Return the (X, Y) coordinate for the center point of the cell that contains the specified text.  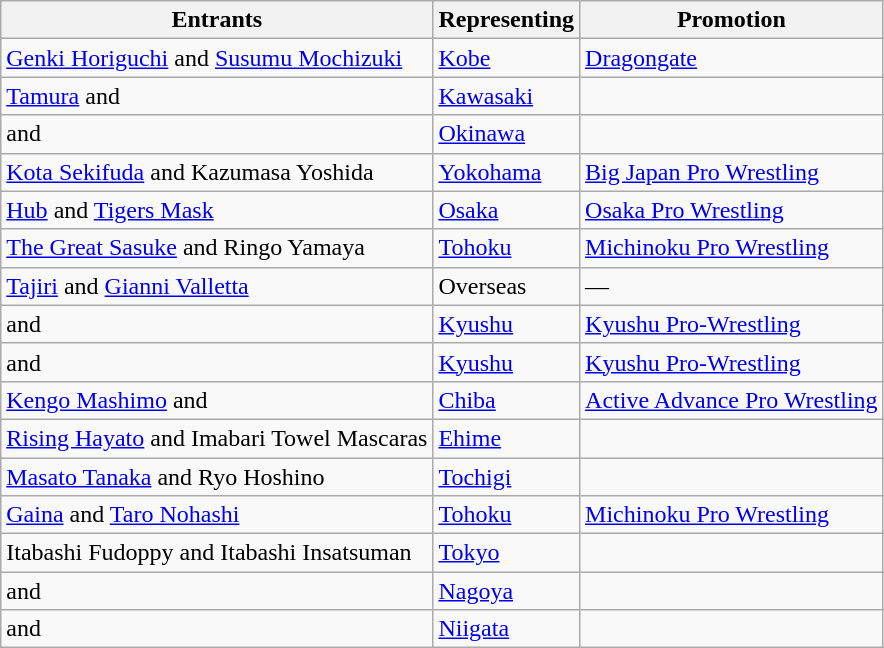
— (732, 286)
Entrants (217, 20)
Niigata (506, 629)
Tochigi (506, 477)
Genki Horiguchi and Susumu Mochizuki (217, 58)
Masato Tanaka and Ryo Hoshino (217, 477)
Osaka Pro Wrestling (732, 210)
Tokyo (506, 553)
Osaka (506, 210)
Ehime (506, 438)
Active Advance Pro Wrestling (732, 400)
Tajiri and Gianni Valletta (217, 286)
Kobe (506, 58)
The Great Sasuke and Ringo Yamaya (217, 248)
Big Japan Pro Wrestling (732, 172)
Overseas (506, 286)
Kota Sekifuda and Kazumasa Yoshida (217, 172)
Nagoya (506, 591)
Kawasaki (506, 96)
Rising Hayato and Imabari Towel Mascaras (217, 438)
Hub and Tigers Mask (217, 210)
Representing (506, 20)
Tamura and (217, 96)
Chiba (506, 400)
Dragongate (732, 58)
Okinawa (506, 134)
Gaina and Taro Nohashi (217, 515)
Itabashi Fudoppy and Itabashi Insatsuman (217, 553)
Promotion (732, 20)
Yokohama (506, 172)
Kengo Mashimo and (217, 400)
